Locate the cell with the specified text and output its (x, y) center coordinate. 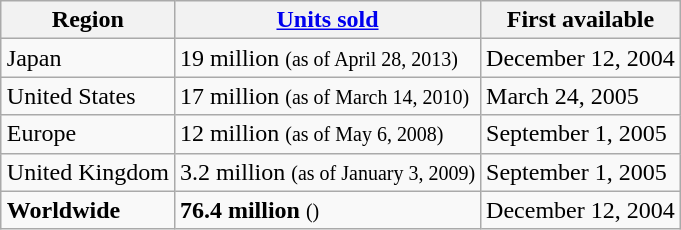
17 million (as of March 14, 2010) (327, 96)
Japan (88, 58)
United Kingdom (88, 172)
3.2 million (as of January 3, 2009) (327, 172)
76.4 million () (327, 210)
19 million (as of April 28, 2013) (327, 58)
Region (88, 20)
First available (581, 20)
Units sold (327, 20)
March 24, 2005 (581, 96)
United States (88, 96)
Europe (88, 134)
12 million (as of May 6, 2008) (327, 134)
Worldwide (88, 210)
